For the text-containing cell, return its midpoint in (x, y) coordinate format. 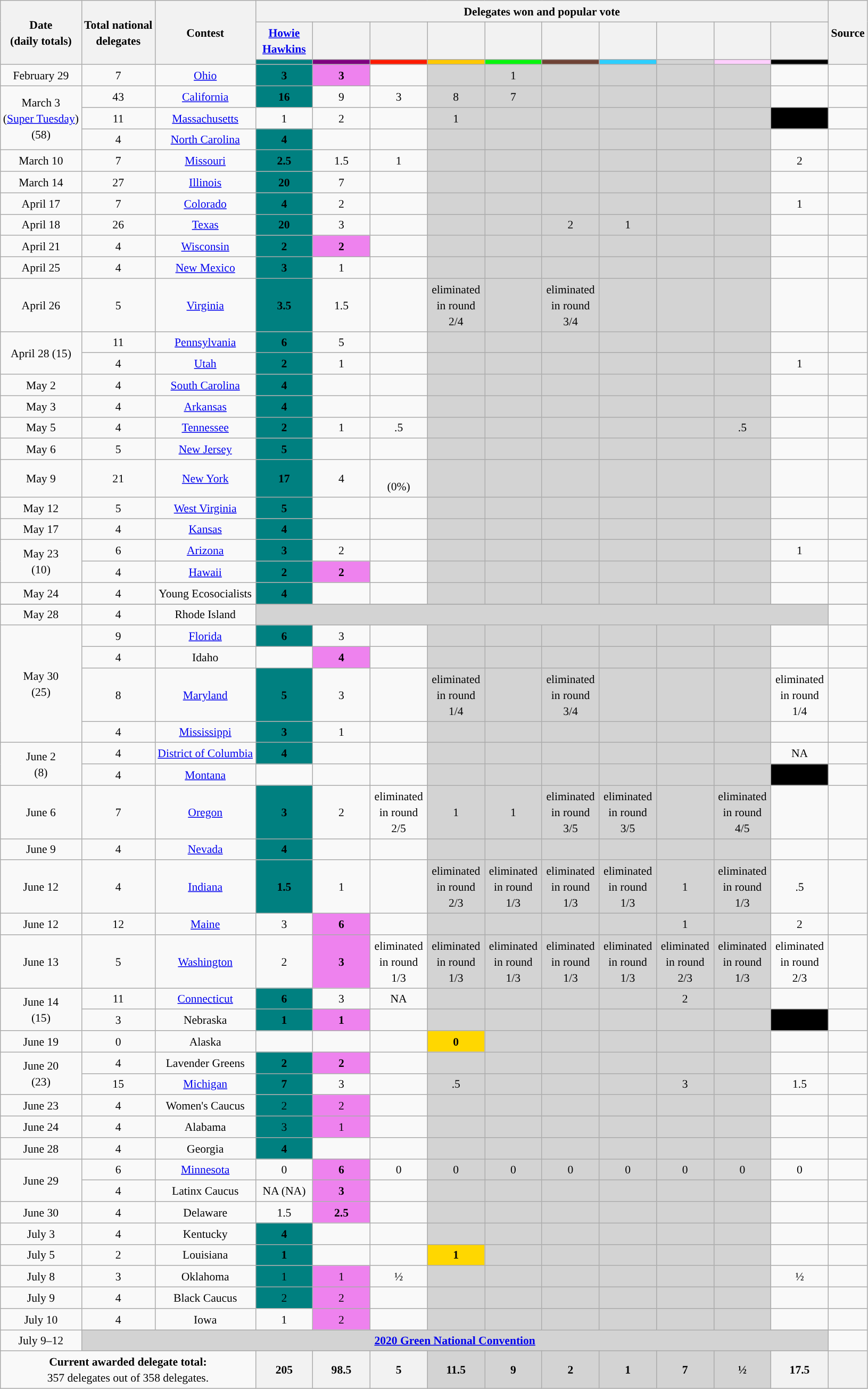
Nevada (205, 849)
17 (284, 479)
Hawaii (205, 572)
27 (118, 182)
Massachusetts (205, 118)
Lavender Greens (205, 1063)
Maryland (205, 695)
June 6 (41, 812)
Washington (205, 961)
April 18 (41, 225)
Nebraska (205, 1020)
3.5 (284, 305)
Delaware (205, 1212)
June 28 (41, 1148)
June 19 (41, 1041)
May 5 (41, 428)
April 28 (15) (41, 353)
Georgia (205, 1148)
43 (118, 97)
16 (284, 97)
Michigan (205, 1084)
Minnesota (205, 1170)
June 23 (41, 1106)
Pennsylvania (205, 342)
July 10 (41, 1319)
June 30 (41, 1212)
98.5 (342, 1370)
NA (NA) (284, 1191)
Louisiana (205, 1255)
2020 Green National Convention (454, 1341)
Wisconsin (205, 246)
eliminatedin round 4/5 (742, 812)
June 20 (23) (41, 1073)
21 (118, 479)
May 28 (41, 614)
Arkansas (205, 406)
May 17 (41, 529)
Missouri (205, 161)
June 29 (41, 1180)
Date(daily totals) (41, 32)
April 25 (41, 268)
North Carolina (205, 139)
June 14 (15) (41, 1009)
Oklahoma (205, 1277)
Total nationaldelegates (118, 32)
June 2 (8) (41, 764)
Latinx Caucus (205, 1191)
Rhode Island (205, 614)
Illinois (205, 182)
Virginia (205, 305)
Arizona (205, 550)
May 9 (41, 479)
March 14 (41, 182)
New Jersey (205, 449)
West Virginia (205, 508)
May 23 (10) (41, 561)
May 2 (41, 385)
Delegates won and popular vote (542, 11)
Idaho (205, 657)
July 9 (41, 1298)
Florida (205, 636)
Texas (205, 225)
Howie Hawkins (284, 40)
June 13 (41, 961)
District of Columbia (205, 753)
May 3 (41, 406)
April 21 (41, 246)
Women's Caucus (205, 1106)
Contest (205, 32)
March 10 (41, 161)
Maine (205, 924)
May 24 (41, 593)
New Mexico (205, 268)
Iowa (205, 1319)
March 3 (Super Tuesday)(58) (41, 118)
South Carolina (205, 385)
Alabama (205, 1127)
17.5 (800, 1370)
Source (847, 32)
May 30 (25) (41, 684)
New York (205, 479)
June 9 (41, 849)
Current awarded delegate total:357 delegates out of 358 delegates. (128, 1370)
Alaska (205, 1041)
April 26 (41, 305)
April 17 (41, 203)
Tennessee (205, 428)
Kentucky (205, 1234)
eliminatedin round 2/5 (399, 812)
205 (284, 1370)
Utah (205, 364)
eliminatedin round 2/4 (456, 305)
Connecticut (205, 999)
Oregon (205, 812)
Young Ecosocialists (205, 593)
11.5 (456, 1370)
June 24 (41, 1127)
(0%) (399, 479)
California (205, 97)
Montana (205, 775)
July 5 (41, 1255)
15 (118, 1084)
May 12 (41, 508)
Colorado (205, 203)
26 (118, 225)
Kansas (205, 529)
February 29 (41, 76)
Ohio (205, 76)
July 3 (41, 1234)
Black Caucus (205, 1298)
July 8 (41, 1277)
12 (118, 924)
Mississippi (205, 732)
May 6 (41, 449)
Indiana (205, 887)
July 9–12 (41, 1341)
